Search for the cell housing the specified text and yield its [x, y] center coordinate. 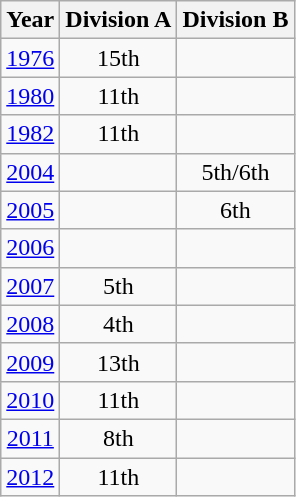
4th [118, 324]
2005 [30, 210]
2011 [30, 438]
Division B [236, 20]
2010 [30, 400]
1980 [30, 96]
1976 [30, 58]
8th [118, 438]
2004 [30, 172]
2009 [30, 362]
5th/6th [236, 172]
2008 [30, 324]
6th [236, 210]
5th [118, 286]
2012 [30, 477]
Division A [118, 20]
Year [30, 20]
1982 [30, 134]
2006 [30, 248]
15th [118, 58]
2007 [30, 286]
13th [118, 362]
